Scan for the cell matching the given text and deliver its (x, y) coordinate at center. 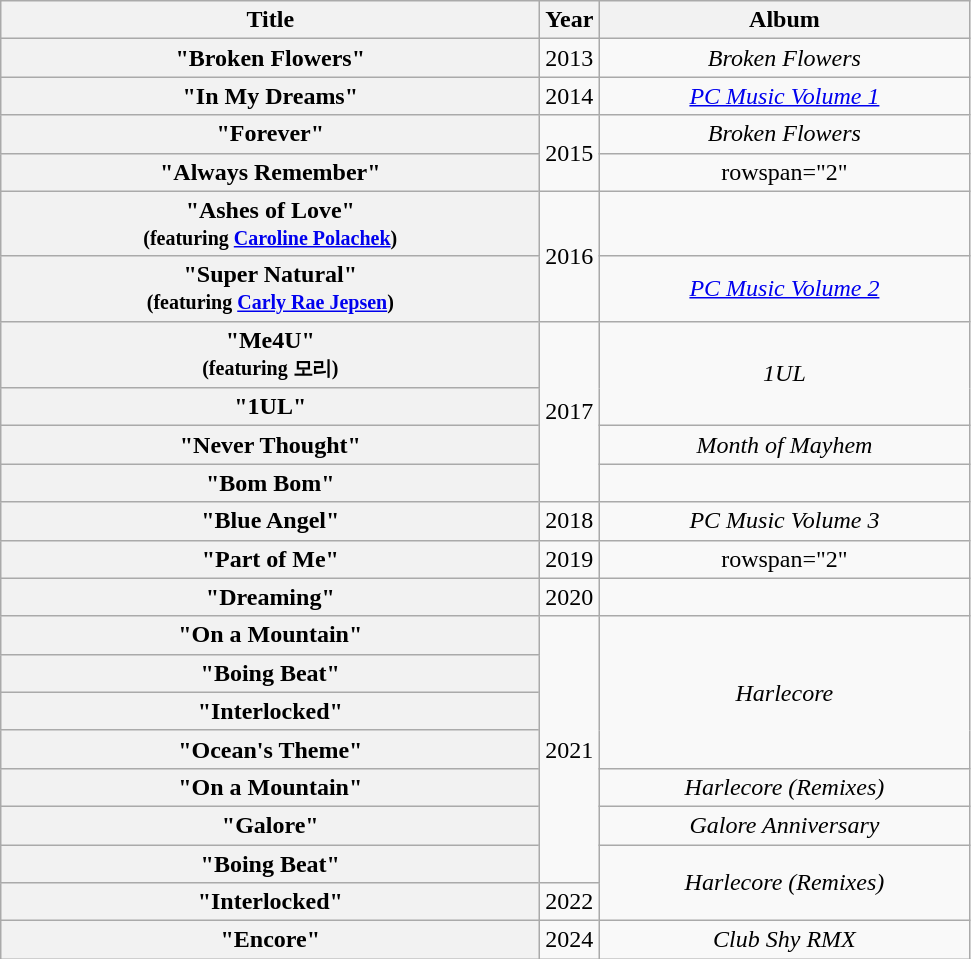
2017 (570, 412)
1UL (784, 374)
"Ocean's Theme" (270, 749)
"Broken Flowers" (270, 58)
"Bom Bom" (270, 483)
Album (784, 20)
"Part of Me" (270, 559)
2014 (570, 96)
"In My Dreams" (270, 96)
2013 (570, 58)
2015 (570, 153)
"Me4U"(featuring 모리) (270, 354)
PC Music Volume 2 (784, 288)
Harlecore (784, 692)
2022 (570, 902)
"Never Thought" (270, 445)
"Encore" (270, 940)
"1UL" (270, 407)
"Always Remember" (270, 172)
2016 (570, 256)
"Super Natural"(featuring Carly Rae Jepsen) (270, 288)
PC Music Volume 3 (784, 521)
2019 (570, 559)
2021 (570, 749)
"Dreaming" (270, 597)
Galore Anniversary (784, 825)
"Forever" (270, 134)
"Ashes of Love"(featuring Caroline Polachek) (270, 224)
2018 (570, 521)
2024 (570, 940)
2020 (570, 597)
Club Shy RMX (784, 940)
"Blue Angel" (270, 521)
Year (570, 20)
"Galore" (270, 825)
Title (270, 20)
Month of Mayhem (784, 445)
PC Music Volume 1 (784, 96)
